Extract the (X, Y) coordinate from the center of the cell holding the provided text.  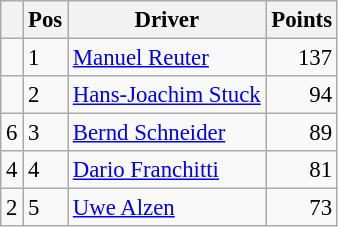
Points (302, 20)
Dario Franchitti (168, 170)
Driver (168, 20)
Manuel Reuter (168, 58)
5 (46, 208)
Bernd Schneider (168, 133)
94 (302, 95)
Hans-Joachim Stuck (168, 95)
89 (302, 133)
73 (302, 208)
3 (46, 133)
6 (12, 133)
1 (46, 58)
Uwe Alzen (168, 208)
81 (302, 170)
Pos (46, 20)
137 (302, 58)
